Find where the given text appears and provide that cell's center as [X, Y] coordinate. 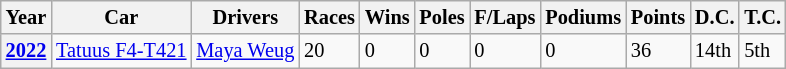
2022 [26, 51]
Drivers [245, 17]
Year [26, 17]
Car [121, 17]
Poles [442, 17]
Tatuus F4-T421 [121, 51]
F/Laps [506, 17]
Points [658, 17]
Podiums [583, 17]
20 [330, 51]
5th [762, 51]
14th [714, 51]
Wins [388, 17]
Races [330, 17]
D.C. [714, 17]
T.C. [762, 17]
36 [658, 51]
Maya Weug [245, 51]
